Locate the cell with the specified text and output its (X, Y) center coordinate. 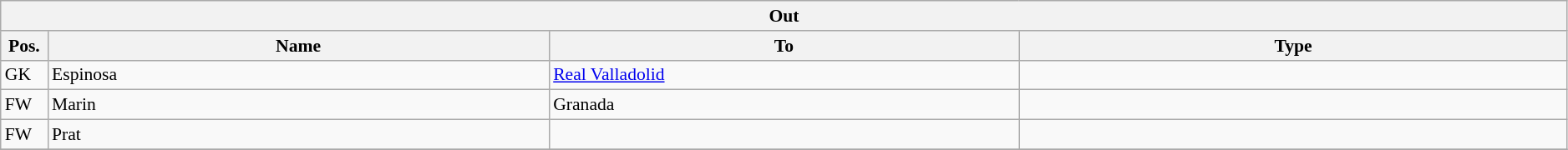
Granada (784, 105)
Marin (298, 105)
Real Valladolid (784, 75)
Type (1293, 46)
Espinosa (298, 75)
To (784, 46)
GK (24, 75)
Pos. (24, 46)
Prat (298, 135)
Name (298, 46)
Out (784, 16)
